For the text-containing cell, return its midpoint in [X, Y] coordinate format. 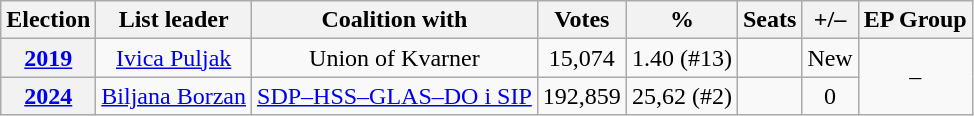
Biljana Borzan [174, 96]
EP Group [915, 20]
– [915, 77]
Ivica Puljak [174, 58]
+/– [830, 20]
0 [830, 96]
Union of Kvarner [395, 58]
Seats [769, 20]
2019 [48, 58]
List leader [174, 20]
25,62 (#2) [682, 96]
15,074 [582, 58]
% [682, 20]
New [830, 58]
2024 [48, 96]
Votes [582, 20]
SDP–HSS–GLAS–DO i SIP [395, 96]
Coalition with [395, 20]
192,859 [582, 96]
Election [48, 20]
1.40 (#13) [682, 58]
